For the text-containing cell, return its midpoint in (X, Y) coordinate format. 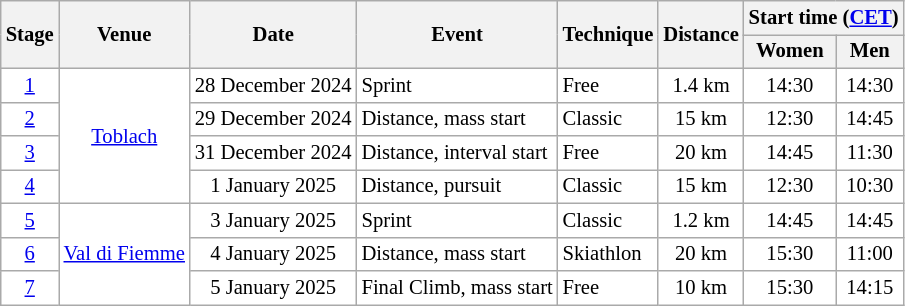
Technique (608, 34)
Skiathlon (608, 254)
1.4 km (700, 85)
6 (30, 254)
3 (30, 153)
Event (458, 34)
Date (274, 34)
10:30 (870, 186)
1 (30, 85)
14:15 (870, 287)
Toblach (124, 136)
29 December 2024 (274, 119)
Venue (124, 34)
Distance, interval start (458, 153)
2 (30, 119)
Distance, pursuit (458, 186)
11:00 (870, 254)
7 (30, 287)
Men (870, 51)
Final Climb, mass start (458, 287)
1.2 km (700, 220)
3 January 2025 (274, 220)
11:30 (870, 153)
1 January 2025 (274, 186)
5 January 2025 (274, 287)
Val di Fiemme (124, 254)
10 km (700, 287)
Start time (CET) (824, 17)
4 January 2025 (274, 254)
Distance (700, 34)
Women (790, 51)
31 December 2024 (274, 153)
4 (30, 186)
Stage (30, 34)
28 December 2024 (274, 85)
5 (30, 220)
